From the cell containing the given text, extract its center point as (x, y) coordinate. 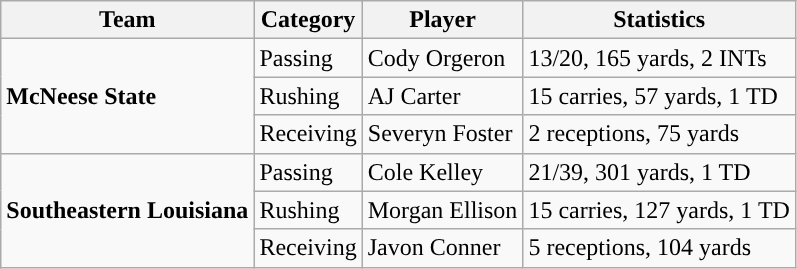
Javon Conner (442, 248)
21/39, 301 yards, 1 TD (660, 172)
Cody Orgeron (442, 58)
15 carries, 127 yards, 1 TD (660, 210)
AJ Carter (442, 96)
13/20, 165 yards, 2 INTs (660, 58)
Southeastern Louisiana (128, 210)
5 receptions, 104 yards (660, 248)
Team (128, 20)
Severyn Foster (442, 134)
Category (308, 20)
Statistics (660, 20)
2 receptions, 75 yards (660, 134)
McNeese State (128, 96)
15 carries, 57 yards, 1 TD (660, 96)
Player (442, 20)
Cole Kelley (442, 172)
Morgan Ellison (442, 210)
